For the text-containing cell, return its midpoint in [x, y] coordinate format. 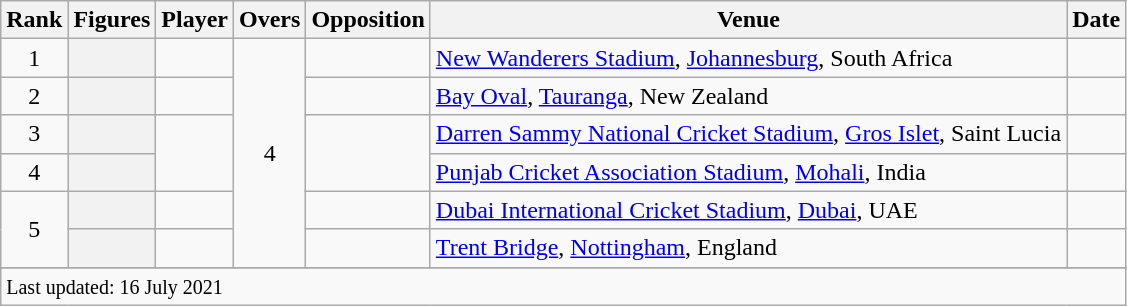
Trent Bridge, Nottingham, England [748, 248]
2 [34, 96]
Dubai International Cricket Stadium, Dubai, UAE [748, 210]
1 [34, 58]
Rank [34, 20]
3 [34, 134]
Punjab Cricket Association Stadium, Mohali, India [748, 172]
Darren Sammy National Cricket Stadium, Gros Islet, Saint Lucia [748, 134]
Last updated: 16 July 2021 [564, 286]
Date [1096, 20]
New Wanderers Stadium, Johannesburg, South Africa [748, 58]
5 [34, 229]
Overs [270, 20]
Bay Oval, Tauranga, New Zealand [748, 96]
Opposition [368, 20]
Venue [748, 20]
Figures [112, 20]
Player [195, 20]
